From the cell containing the given text, extract its center point as (X, Y) coordinate. 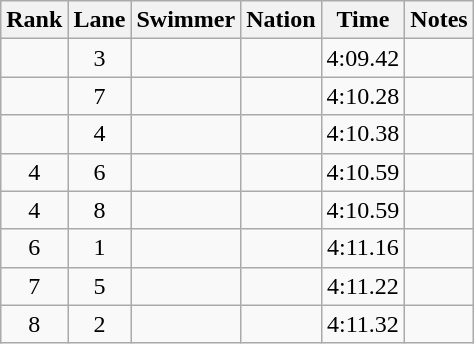
4:11.32 (363, 324)
Swimmer (186, 20)
Nation (281, 20)
4:11.22 (363, 286)
Lane (100, 20)
2 (100, 324)
5 (100, 286)
Rank (34, 20)
4:10.38 (363, 134)
4:09.42 (363, 58)
Notes (439, 20)
Time (363, 20)
4:11.16 (363, 248)
3 (100, 58)
1 (100, 248)
4:10.28 (363, 96)
